Pinpoint the cell where the given text exists, returning its (X, Y) midpoint coordinate. 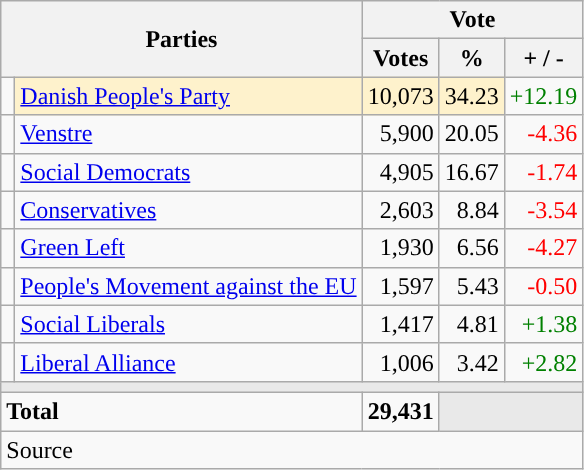
3.42 (472, 362)
Source (292, 449)
Conservatives (188, 210)
Total (182, 411)
1,597 (400, 286)
-0.50 (544, 286)
1,930 (400, 248)
Liberal Alliance (188, 362)
16.67 (472, 172)
Social Democrats (188, 172)
Parties (182, 39)
34.23 (472, 96)
10,073 (400, 96)
-1.74 (544, 172)
4,905 (400, 172)
-4.27 (544, 248)
5.43 (472, 286)
1,417 (400, 324)
-4.36 (544, 134)
-3.54 (544, 210)
6.56 (472, 248)
5,900 (400, 134)
Votes (400, 58)
29,431 (400, 411)
Venstre (188, 134)
+1.38 (544, 324)
+12.19 (544, 96)
Green Left (188, 248)
Danish People's Party (188, 96)
People's Movement against the EU (188, 286)
+ / - (544, 58)
Vote (472, 20)
4.81 (472, 324)
8.84 (472, 210)
2,603 (400, 210)
1,006 (400, 362)
Social Liberals (188, 324)
% (472, 58)
20.05 (472, 134)
+2.82 (544, 362)
